Determine the (X, Y) coordinate at the center of the cell enclosing the given text.  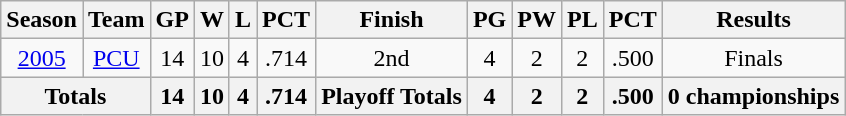
PCU (116, 58)
PW (537, 20)
2005 (42, 58)
W (212, 20)
Finish (392, 20)
GP (172, 20)
Finals (753, 58)
Team (116, 20)
Totals (76, 96)
L (242, 20)
PL (582, 20)
Playoff Totals (392, 96)
Results (753, 20)
2nd (392, 58)
0 championships (753, 96)
Season (42, 20)
PG (489, 20)
